For the text-containing cell, return its midpoint in [X, Y] coordinate format. 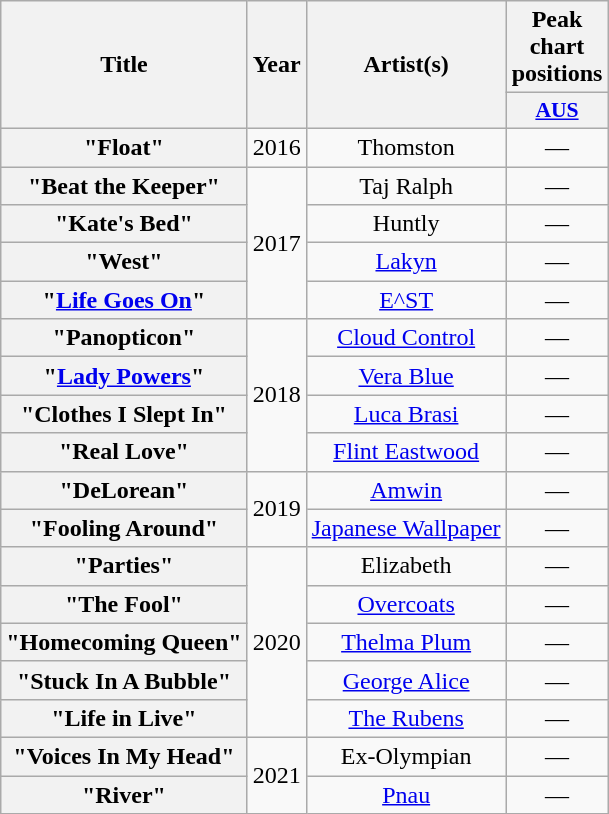
Japanese Wallpaper [406, 528]
Flint Eastwood [406, 452]
Thelma Plum [406, 642]
Amwin [406, 490]
"Stuck In A Bubble" [124, 680]
"Homecoming Queen" [124, 642]
"Panopticon" [124, 338]
AUS [557, 111]
2016 [276, 147]
Lakyn [406, 262]
Title [124, 65]
2018 [276, 395]
"West" [124, 262]
"Beat the Keeper" [124, 185]
George Alice [406, 680]
"Life in Live" [124, 718]
Artist(s) [406, 65]
The Rubens [406, 718]
"Float" [124, 147]
Thomston [406, 147]
"Fooling Around" [124, 528]
2017 [276, 242]
Huntly [406, 224]
2019 [276, 509]
Year [276, 65]
Pnau [406, 795]
Vera Blue [406, 376]
"Lady Powers" [124, 376]
Overcoats [406, 604]
"Life Goes On" [124, 300]
"River" [124, 795]
"Parties" [124, 566]
"The Fool" [124, 604]
Elizabeth [406, 566]
Ex-Olympian [406, 756]
E^ST [406, 300]
"Clothes I Slept In" [124, 414]
"Kate's Bed" [124, 224]
2020 [276, 642]
"DeLorean" [124, 490]
2021 [276, 775]
"Real Love" [124, 452]
Luca Brasi [406, 414]
Taj Ralph [406, 185]
"Voices In My Head" [124, 756]
Cloud Control [406, 338]
Peak chart positions [557, 47]
